For the text-containing cell, return its midpoint in [X, Y] coordinate format. 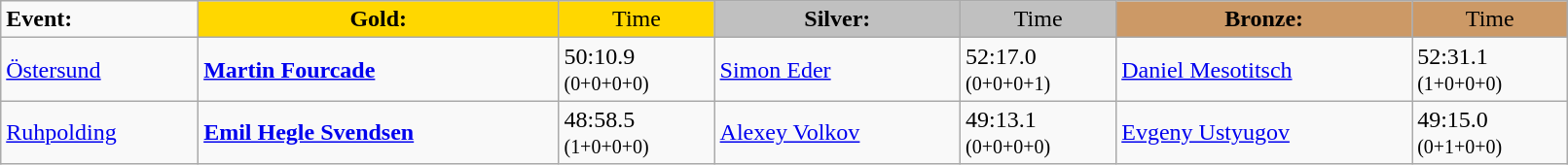
49:15.0(0+1+0+0) [1490, 132]
Ruhpolding [99, 132]
Simon Eder [837, 70]
Östersund [99, 70]
Martin Fourcade [379, 70]
Bronze: [1264, 19]
Evgeny Ustyugov [1264, 132]
Event: [99, 19]
Silver: [837, 19]
49:13.1(0+0+0+0) [1039, 132]
Alexey Volkov [837, 132]
Daniel Mesotitsch [1264, 70]
50:10.9(0+0+0+0) [637, 70]
48:58.5(1+0+0+0) [637, 132]
52:31.1(1+0+0+0) [1490, 70]
52:17.0(0+0+0+1) [1039, 70]
Emil Hegle Svendsen [379, 132]
Gold: [379, 19]
